Provide the [X, Y] coordinate of the cell's center where the given text is located.  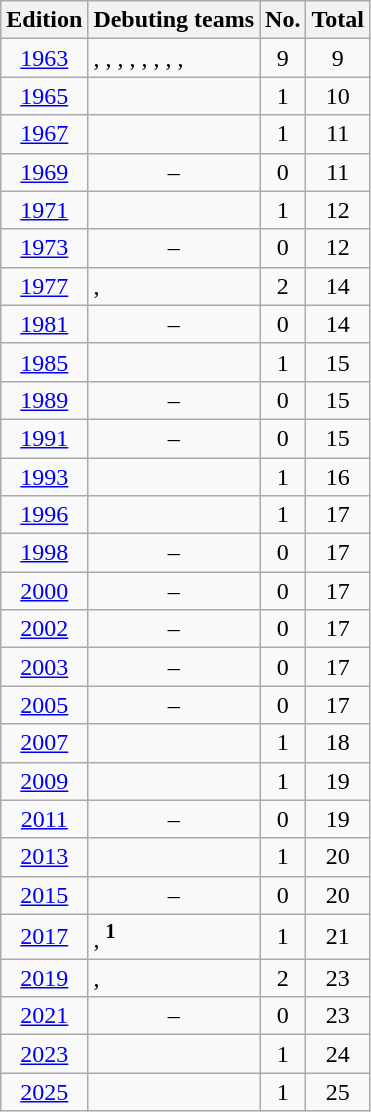
1989 [44, 400]
1967 [44, 134]
2011 [44, 819]
1963 [44, 58]
1998 [44, 553]
2000 [44, 591]
2007 [44, 743]
, , , , , , , , [174, 58]
No. [283, 20]
2002 [44, 629]
2005 [44, 705]
1981 [44, 324]
2019 [44, 978]
2015 [44, 895]
1977 [44, 286]
1985 [44, 362]
1971 [44, 210]
25 [338, 1092]
Edition [44, 20]
1991 [44, 438]
2013 [44, 857]
10 [338, 96]
2023 [44, 1054]
Debuting teams [174, 20]
2003 [44, 667]
2025 [44, 1092]
1996 [44, 515]
21 [338, 936]
1965 [44, 96]
24 [338, 1054]
1993 [44, 477]
2009 [44, 781]
16 [338, 477]
2017 [44, 936]
1973 [44, 248]
Total [338, 20]
2021 [44, 1016]
1969 [44, 172]
, 1 [174, 936]
18 [338, 743]
